Locate the cell with the specified text and output its (X, Y) center coordinate. 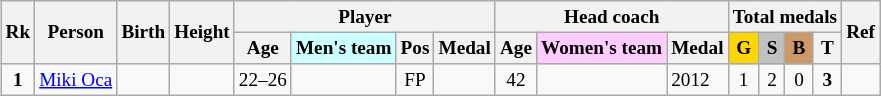
Person (76, 32)
22–26 (262, 80)
T (827, 48)
Head coach (612, 17)
Ref (861, 32)
0 (799, 80)
Pos (415, 48)
Height (202, 32)
Birth (144, 32)
S (772, 48)
Men's team (344, 48)
B (799, 48)
Miki Oca (76, 80)
FP (415, 80)
G (744, 48)
Rk (18, 32)
2012 (698, 80)
Women's team (601, 48)
Player (364, 17)
Total medals (785, 17)
42 (516, 80)
2 (772, 80)
3 (827, 80)
